Extract the (x, y) coordinate from the center of the cell holding the provided text.  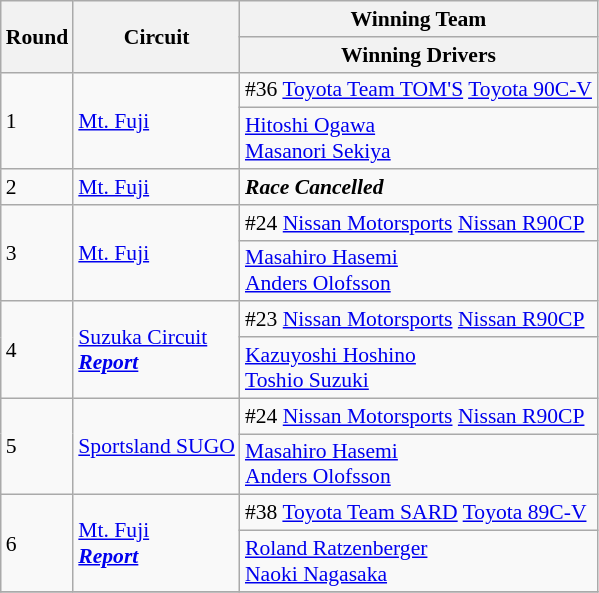
Mt. FujiReport (156, 544)
Hitoshi Ogawa Masanori Sekiya (418, 138)
4 (38, 350)
#36 Toyota Team TOM'S Toyota 90C-V (418, 90)
3 (38, 254)
Roland Ratzenberger Naoki Nagasaka (418, 562)
6 (38, 544)
Winning Drivers (418, 55)
Circuit (156, 36)
Sportsland SUGO (156, 446)
Suzuka CircuitReport (156, 350)
2 (38, 187)
#38 Toyota Team SARD Toyota 89C-V (418, 513)
1 (38, 120)
Race Cancelled (418, 187)
Kazuyoshi Hoshino Toshio Suzuki (418, 368)
Round (38, 36)
#23 Nissan Motorsports Nissan R90CP (418, 320)
Winning Team (418, 19)
5 (38, 446)
